Return the (x, y) coordinate for the center point of the cell that contains the specified text.  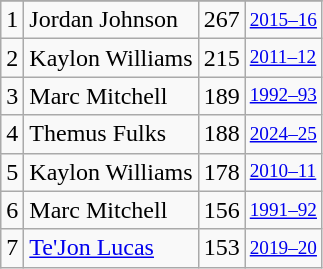
1991–92 (283, 210)
2011–12 (283, 58)
2015–16 (283, 20)
3 (12, 96)
2019–20 (283, 248)
267 (222, 20)
1992–93 (283, 96)
Te'Jon Lucas (111, 248)
6 (12, 210)
215 (222, 58)
2010–11 (283, 172)
156 (222, 210)
2024–25 (283, 134)
178 (222, 172)
153 (222, 248)
189 (222, 96)
Themus Fulks (111, 134)
4 (12, 134)
2 (12, 58)
5 (12, 172)
Jordan Johnson (111, 20)
188 (222, 134)
1 (12, 20)
7 (12, 248)
